Pinpoint the cell where the given text exists, returning its (X, Y) midpoint coordinate. 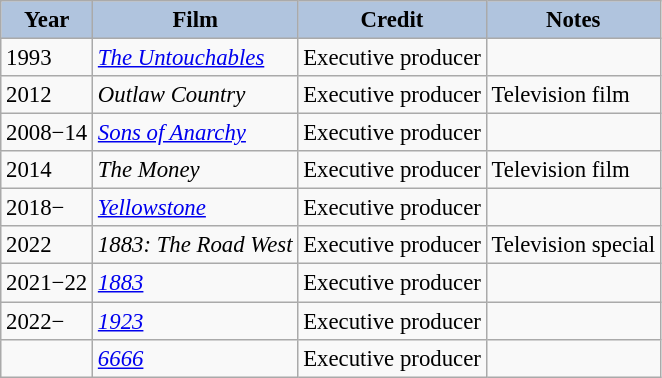
Credit (392, 20)
2012 (47, 95)
1923 (196, 321)
2021−22 (47, 283)
1883 (196, 283)
Sons of Anarchy (196, 133)
Yellowstone (196, 208)
1993 (47, 58)
Year (47, 20)
2014 (47, 170)
The Untouchables (196, 58)
Notes (573, 20)
Film (196, 20)
Television special (573, 245)
1883: The Road West (196, 245)
The Money (196, 170)
2022− (47, 321)
6666 (196, 358)
2008−14 (47, 133)
2018− (47, 208)
Outlaw Country (196, 95)
2022 (47, 245)
